Determine the (x, y) coordinate at the center of the cell enclosing the given text.  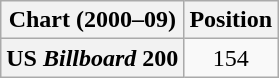
Chart (2000–09) (92, 20)
154 (231, 58)
Position (231, 20)
US Billboard 200 (92, 58)
